Return (X, Y) of the center of cell containing provided text 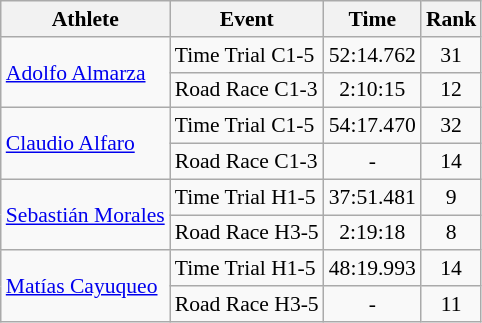
9 (452, 197)
2:10:15 (372, 90)
54:17.470 (372, 126)
Claudio Alfaro (86, 144)
32 (452, 126)
52:14.762 (372, 55)
Rank (452, 19)
12 (452, 90)
Matías Cayuqueo (86, 286)
2:19:18 (372, 233)
Adolfo Almarza (86, 72)
Athlete (86, 19)
Time (372, 19)
31 (452, 55)
Sebastián Morales (86, 214)
48:19.993 (372, 269)
8 (452, 233)
11 (452, 304)
Event (247, 19)
37:51.481 (372, 197)
